Search for the cell housing the specified text and yield its [X, Y] center coordinate. 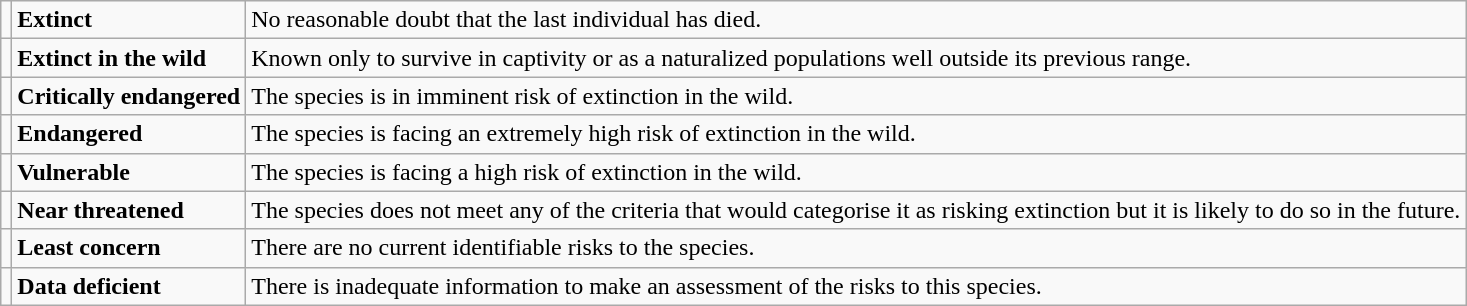
Endangered [129, 134]
The species is facing a high risk of extinction in the wild. [856, 172]
Extinct [129, 20]
There are no current identifiable risks to the species. [856, 248]
Least concern [129, 248]
Critically endangered [129, 96]
Data deficient [129, 286]
The species does not meet any of the criteria that would categorise it as risking extinction but it is likely to do so in the future. [856, 210]
The species is in imminent risk of extinction in the wild. [856, 96]
No reasonable doubt that the last individual has died. [856, 20]
Vulnerable [129, 172]
Near threatened [129, 210]
There is inadequate information to make an assessment of the risks to this species. [856, 286]
The species is facing an extremely high risk of extinction in the wild. [856, 134]
Extinct in the wild [129, 58]
Known only to survive in captivity or as a naturalized populations well outside its previous range. [856, 58]
